Pinpoint the cell where the given text exists, returning its [x, y] midpoint coordinate. 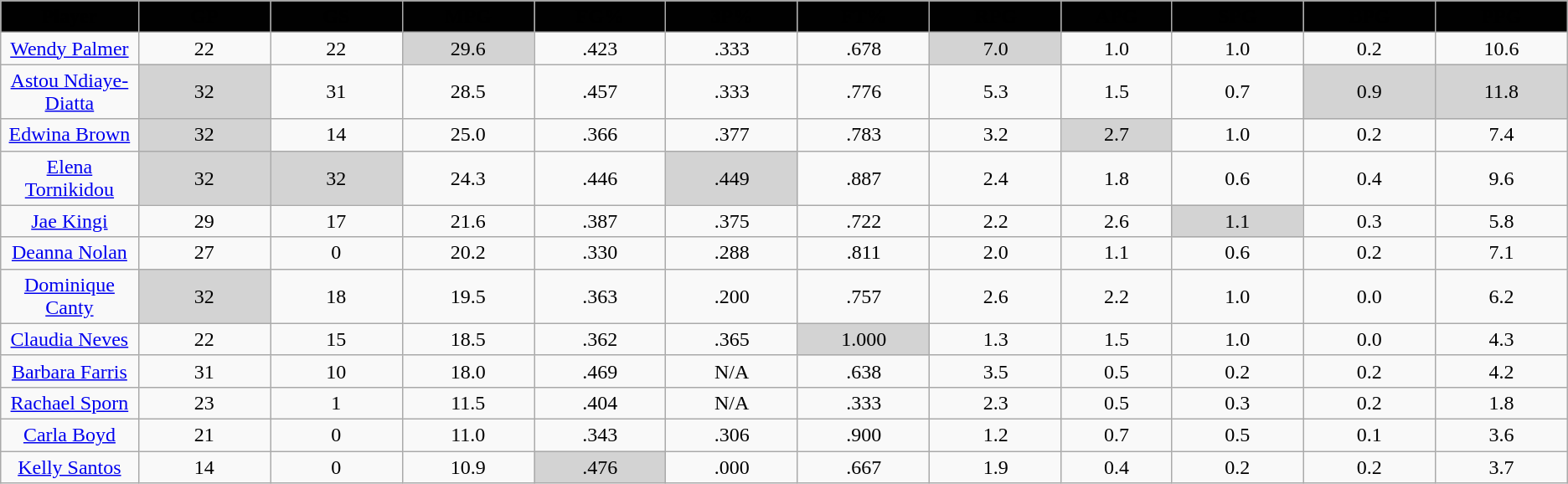
7.0 [995, 49]
7.4 [1502, 135]
Carla Boyd [70, 435]
GS [337, 17]
3.5 [995, 371]
10 [337, 371]
.288 [732, 253]
.375 [732, 221]
.776 [863, 92]
Player [70, 17]
23 [204, 403]
11.5 [467, 403]
.404 [600, 403]
1 [337, 403]
7.1 [1502, 253]
15 [337, 339]
Astou Ndiaye-Diatta [70, 92]
25.0 [467, 135]
.377 [732, 135]
.365 [732, 339]
4.2 [1502, 371]
10.9 [467, 466]
11.8 [1502, 92]
.343 [600, 435]
0.9 [1369, 92]
GP [204, 17]
.446 [600, 178]
.457 [600, 92]
.330 [600, 253]
APG [1116, 17]
10.6 [1502, 49]
FG% [600, 17]
Claudia Neves [70, 339]
5.3 [995, 92]
18.5 [467, 339]
Dominique Canty [70, 296]
.757 [863, 296]
1.2 [995, 435]
.722 [863, 221]
1.3 [995, 339]
18 [337, 296]
27 [204, 253]
.887 [863, 178]
BPG [1369, 17]
2.3 [995, 403]
.667 [863, 466]
3.2 [995, 135]
2.4 [995, 178]
20.2 [467, 253]
PPG [1502, 17]
.449 [732, 178]
21 [204, 435]
3.6 [1502, 435]
.000 [732, 466]
FT% [863, 17]
2.7 [1116, 135]
Kelly Santos [70, 466]
.306 [732, 435]
.476 [600, 466]
Jae Kingi [70, 221]
Wendy Palmer [70, 49]
.387 [600, 221]
.423 [600, 49]
29.6 [467, 49]
11.0 [467, 435]
.469 [600, 371]
0.1 [1369, 435]
2.0 [995, 253]
5.8 [1502, 221]
Elena Tornikidou [70, 178]
.678 [863, 49]
1.9 [995, 466]
3.7 [1502, 466]
.362 [600, 339]
Rachael Sporn [70, 403]
RPG [995, 17]
Deanna Nolan [70, 253]
.638 [863, 371]
29 [204, 221]
4.3 [1502, 339]
MPG [467, 17]
21.6 [467, 221]
SPG [1238, 17]
Edwina Brown [70, 135]
18.0 [467, 371]
24.3 [467, 178]
19.5 [467, 296]
.363 [600, 296]
Barbara Farris [70, 371]
.783 [863, 135]
1.000 [863, 339]
9.6 [1502, 178]
.200 [732, 296]
.811 [863, 253]
17 [337, 221]
.900 [863, 435]
28.5 [467, 92]
3P% [732, 17]
.366 [600, 135]
6.2 [1502, 296]
